Extract the (x, y) coordinate from the center of the cell holding the provided text.  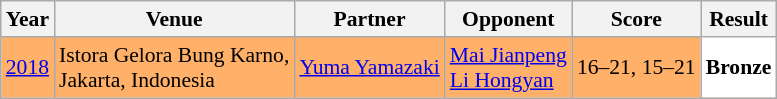
2018 (28, 68)
Partner (369, 19)
Venue (174, 19)
Mai Jianpeng Li Hongyan (508, 68)
Result (739, 19)
Year (28, 19)
Opponent (508, 19)
Istora Gelora Bung Karno,Jakarta, Indonesia (174, 68)
Bronze (739, 68)
Score (636, 19)
Yuma Yamazaki (369, 68)
16–21, 15–21 (636, 68)
